Scan for the cell matching the given text and deliver its (X, Y) coordinate at center. 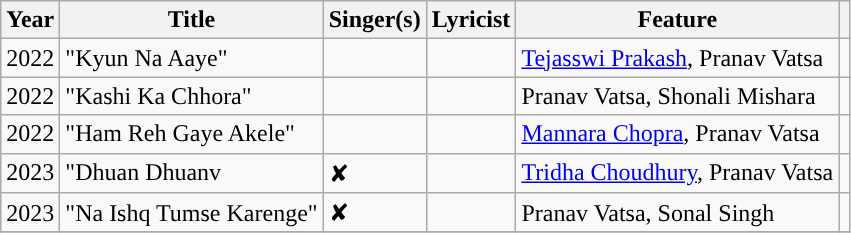
Pranav Vatsa, Shonali Mishara (678, 96)
Lyricist (471, 20)
Tridha Choudhury, Pranav Vatsa (678, 173)
"Kyun Na Aaye" (192, 58)
"Dhuan Dhuanv (192, 173)
Mannara Chopra, Pranav Vatsa (678, 134)
Year (30, 20)
Feature (678, 20)
Tejasswi Prakash, Pranav Vatsa (678, 58)
"Na Ishq Tumse Karenge" (192, 213)
Pranav Vatsa, Sonal Singh (678, 213)
Title (192, 20)
Singer(s) (374, 20)
"Kashi Ka Chhora" (192, 96)
"Ham Reh Gaye Akele" (192, 134)
